Determine the (x, y) coordinate at the center of the cell enclosing the given text.  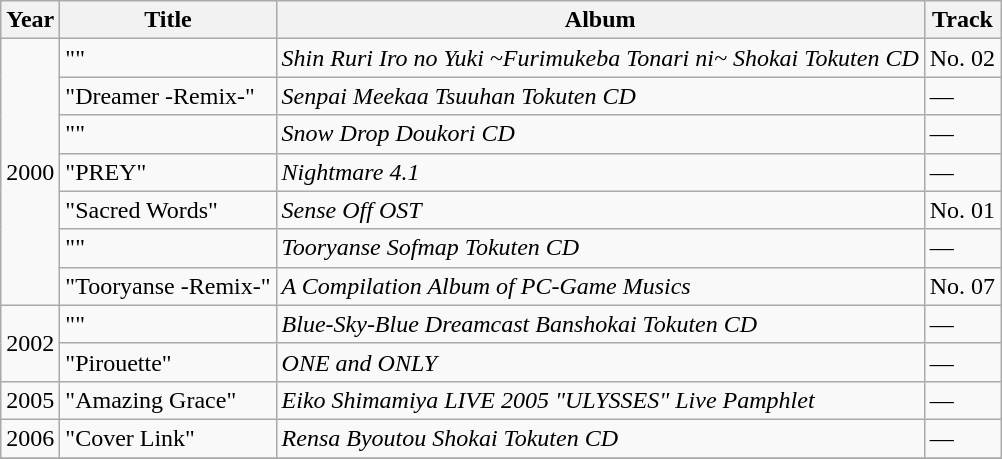
Year (30, 20)
Nightmare 4.1 (600, 172)
"PREY" (168, 172)
"Sacred Words" (168, 210)
Title (168, 20)
Eiko Shimamiya LIVE 2005 "ULYSSES" Live Pamphlet (600, 400)
"Dreamer -Remix-" (168, 96)
Track (962, 20)
2002 (30, 343)
Senpai Meekaa Tsuuhan Tokuten CD (600, 96)
"Cover Link" (168, 438)
2000 (30, 172)
2005 (30, 400)
No. 02 (962, 58)
Album (600, 20)
"Tooryanse -Remix-" (168, 286)
"Amazing Grace" (168, 400)
2006 (30, 438)
"Pirouette" (168, 362)
Tooryanse Sofmap Tokuten CD (600, 248)
Sense Off OST (600, 210)
A Compilation Album of PC-Game Musics (600, 286)
Rensa Byoutou Shokai Tokuten CD (600, 438)
No. 07 (962, 286)
ONE and ONLY (600, 362)
Blue-Sky-Blue Dreamcast Banshokai Tokuten CD (600, 324)
No. 01 (962, 210)
Shin Ruri Iro no Yuki ~Furimukeba Tonari ni~ Shokai Tokuten CD (600, 58)
Snow Drop Doukori CD (600, 134)
